Scan for the cell matching the given text and deliver its [X, Y] coordinate at center. 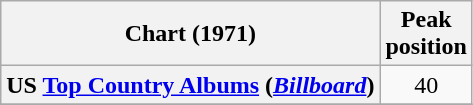
US Top Country Albums (Billboard) [190, 85]
Chart (1971) [190, 34]
40 [426, 85]
Peak position [426, 34]
